Extract the (x, y) coordinate from the center of the cell holding the provided text.  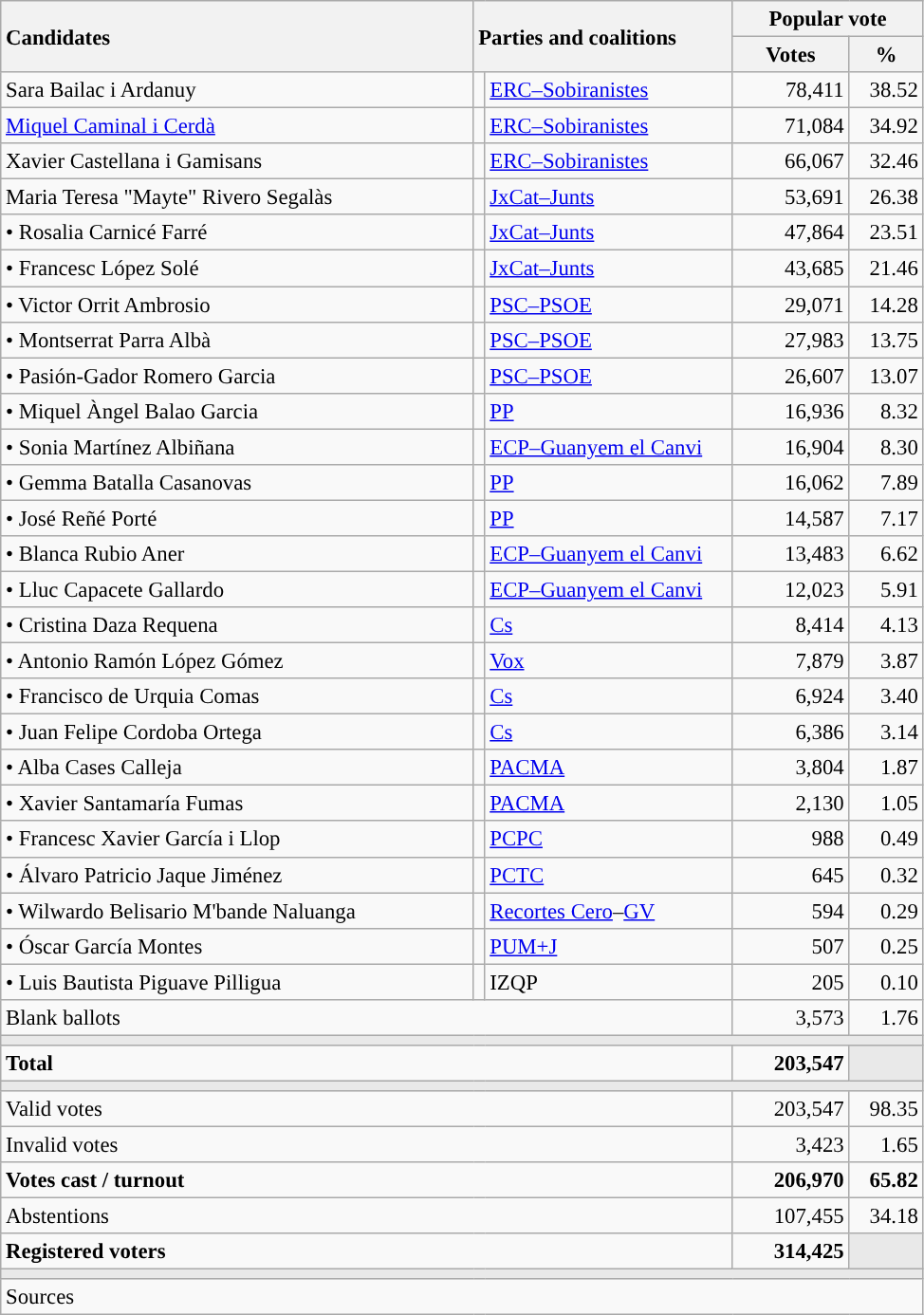
13.07 (886, 376)
21.46 (886, 269)
Votes cast / turnout (366, 1180)
IZQP (609, 982)
107,455 (791, 1216)
3,804 (791, 768)
• Álvaro Patricio Jaque Jiménez (237, 875)
16,062 (791, 483)
7.17 (886, 518)
14.28 (886, 305)
988 (791, 840)
27,983 (791, 340)
0.49 (886, 840)
6,924 (791, 696)
8.30 (886, 447)
32.46 (886, 161)
• Miquel Àngel Balao Garcia (237, 411)
4.13 (886, 625)
2,130 (791, 804)
3,573 (791, 1018)
34.18 (886, 1216)
Parties and coalitions (603, 36)
Registered voters (366, 1251)
16,904 (791, 447)
98.35 (886, 1109)
Invalid votes (366, 1145)
• Lluc Capacete Gallardo (237, 589)
43,685 (791, 269)
Sara Bailac i Ardanuy (237, 90)
3.14 (886, 732)
1.05 (886, 804)
0.32 (886, 875)
0.29 (886, 911)
26.38 (886, 197)
Recortes Cero–GV (609, 911)
• Victor Orrit Ambrosio (237, 305)
66,067 (791, 161)
3.40 (886, 696)
Xavier Castellana i Gamisans (237, 161)
• Gemma Batalla Casanovas (237, 483)
6,386 (791, 732)
206,970 (791, 1180)
6.62 (886, 554)
71,084 (791, 126)
13.75 (886, 340)
594 (791, 911)
Candidates (237, 36)
Vox (609, 661)
53,691 (791, 197)
65.82 (886, 1180)
8,414 (791, 625)
5.91 (886, 589)
1.87 (886, 768)
34.92 (886, 126)
Abstentions (366, 1216)
3,423 (791, 1145)
507 (791, 946)
38.52 (886, 90)
• Wilwardo Belisario M'bande Naluanga (237, 911)
• Francesc Xavier García i Llop (237, 840)
PUM+J (609, 946)
Maria Teresa "Mayte" Rivero Segalàs (237, 197)
Blank ballots (366, 1018)
23.51 (886, 232)
26,607 (791, 376)
• Xavier Santamaría Fumas (237, 804)
Miquel Caminal i Cerdà (237, 126)
16,936 (791, 411)
7,879 (791, 661)
• José Reñé Porté (237, 518)
Valid votes (366, 1109)
1.76 (886, 1018)
3.87 (886, 661)
Sources (462, 1297)
314,425 (791, 1251)
Votes (791, 55)
PCTC (609, 875)
Popular vote (827, 19)
205 (791, 982)
• Luis Bautista Piguave Pilligua (237, 982)
• Montserrat Parra Albà (237, 340)
• Francisco de Urquia Comas (237, 696)
645 (791, 875)
29,071 (791, 305)
% (886, 55)
• Pasión-Gador Romero Garcia (237, 376)
8.32 (886, 411)
Total (366, 1064)
12,023 (791, 589)
• Francesc López Solé (237, 269)
7.89 (886, 483)
• Óscar García Montes (237, 946)
13,483 (791, 554)
• Juan Felipe Cordoba Ortega (237, 732)
1.65 (886, 1145)
47,864 (791, 232)
0.10 (886, 982)
• Alba Cases Calleja (237, 768)
PCPC (609, 840)
0.25 (886, 946)
• Cristina Daza Requena (237, 625)
• Rosalia Carnicé Farré (237, 232)
• Sonia Martínez Albiñana (237, 447)
• Blanca Rubio Aner (237, 554)
14,587 (791, 518)
78,411 (791, 90)
• Antonio Ramón López Gómez (237, 661)
